Extract the [x, y] coordinate from the center of the cell holding the provided text.  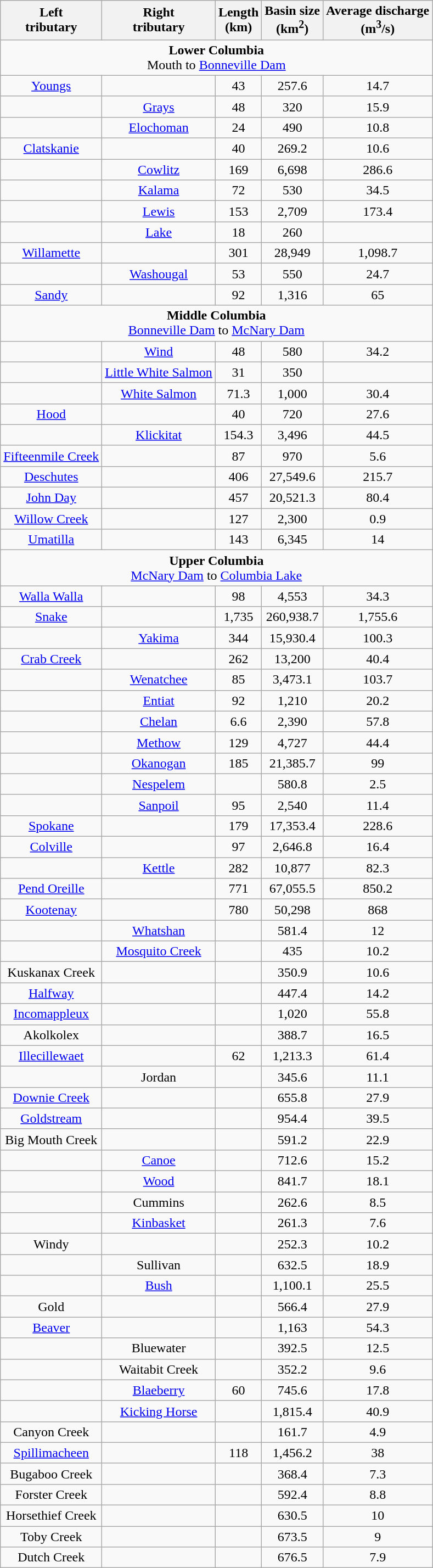
1,316 [293, 295]
2.5 [378, 784]
269.2 [293, 149]
Illecillewaet [52, 1056]
257.6 [293, 86]
Chelan [159, 721]
Waitabit Creek [159, 1369]
1,020 [293, 1014]
970 [293, 456]
780 [238, 910]
62 [238, 1056]
17,353.4 [293, 826]
591.2 [293, 1139]
252.3 [293, 1244]
262 [238, 659]
40.4 [378, 659]
Crab Creek [52, 659]
1,735 [238, 617]
350.9 [293, 972]
Sanpoil [159, 805]
350 [293, 372]
Spillimacheen [52, 1453]
392.5 [293, 1348]
129 [238, 742]
17.8 [378, 1390]
14.7 [378, 86]
18 [238, 232]
12.5 [378, 1348]
6,698 [293, 170]
60 [238, 1390]
Lake [159, 232]
Canoe [159, 1160]
34.5 [378, 191]
261.3 [293, 1223]
98 [238, 596]
95 [238, 805]
20.2 [378, 701]
Mosquito Creek [159, 951]
Hood [52, 414]
550 [293, 274]
Nespelem [159, 784]
2,709 [293, 211]
85 [238, 680]
154.3 [238, 435]
530 [293, 191]
39.5 [378, 1118]
Pend Oreille [52, 889]
8.8 [378, 1494]
632.5 [293, 1265]
406 [238, 477]
53 [238, 274]
228.6 [378, 826]
55.8 [378, 1014]
82.3 [378, 868]
580.8 [293, 784]
25.5 [378, 1286]
11.1 [378, 1077]
John Day [52, 498]
Gold [52, 1307]
100.3 [378, 638]
6.6 [238, 721]
7.6 [378, 1223]
673.5 [293, 1537]
Bush [159, 1286]
868 [378, 910]
103.7 [378, 680]
676.5 [293, 1558]
388.7 [293, 1035]
44.4 [378, 742]
771 [238, 889]
16.5 [378, 1035]
161.7 [293, 1432]
712.6 [293, 1160]
Elochoman [159, 127]
Akolkolex [52, 1035]
27.6 [378, 414]
Goldstream [52, 1118]
Sullivan [159, 1265]
65 [378, 295]
Horsethief Creek [52, 1516]
3,496 [293, 435]
143 [238, 540]
15.2 [378, 1160]
Beaver [52, 1328]
Colville [52, 847]
173.4 [378, 211]
38 [378, 1453]
Incomappleux [52, 1014]
655.8 [293, 1097]
2,300 [293, 519]
Umatilla [52, 540]
72 [238, 191]
1,000 [293, 393]
10 [378, 1516]
Length(km) [238, 20]
16.4 [378, 847]
61.4 [378, 1056]
Kettle [159, 868]
Big Mouth Creek [52, 1139]
14 [378, 540]
1,815.4 [293, 1411]
44.5 [378, 435]
13,200 [293, 659]
9 [378, 1537]
7.3 [378, 1474]
28,949 [293, 253]
Walla Walla [52, 596]
Kicking Horse [159, 1411]
7.9 [378, 1558]
344 [238, 638]
Whatshan [159, 931]
Spokane [52, 826]
1,163 [293, 1328]
20,521.3 [293, 498]
87 [238, 456]
50,298 [293, 910]
Cummins [159, 1202]
Wenatchee [159, 680]
12 [378, 931]
368.4 [293, 1474]
Willamette [52, 253]
80.4 [378, 498]
11.4 [378, 805]
Downie Creek [52, 1097]
447.4 [293, 993]
435 [293, 951]
3,473.1 [293, 680]
1,098.7 [378, 253]
18.9 [378, 1265]
Washougal [159, 274]
Kinbasket [159, 1223]
Sandy [52, 295]
720 [293, 414]
1,456.2 [293, 1453]
841.7 [293, 1181]
99 [378, 763]
5.6 [378, 456]
Kootenay [52, 910]
Clatskanie [52, 149]
2,540 [293, 805]
954.4 [293, 1118]
6,345 [293, 540]
8.5 [378, 1202]
Willow Creek [52, 519]
352.2 [293, 1369]
14.2 [378, 993]
10.8 [378, 127]
Average discharge(m3/s) [378, 20]
260,938.7 [293, 617]
Klickitat [159, 435]
Dutch Creek [52, 1558]
Deschutes [52, 477]
Bugaboo Creek [52, 1474]
4,553 [293, 596]
Yakima [159, 638]
27,549.6 [293, 477]
457 [238, 498]
Entiat [159, 701]
320 [293, 107]
Little White Salmon [159, 372]
Fifteenmile Creek [52, 456]
282 [238, 868]
97 [238, 847]
Basin size(km2) [293, 20]
10,877 [293, 868]
Cowlitz [159, 170]
850.2 [378, 889]
0.9 [378, 519]
215.7 [378, 477]
153 [238, 211]
54.3 [378, 1328]
30.4 [378, 393]
67,055.5 [293, 889]
490 [293, 127]
24.7 [378, 274]
18.1 [378, 1181]
43 [238, 86]
Lewis [159, 211]
262.6 [293, 1202]
566.4 [293, 1307]
1,100.1 [293, 1286]
Grays [159, 107]
34.3 [378, 596]
Righttributary [159, 20]
22.9 [378, 1139]
2,646.8 [293, 847]
745.6 [293, 1390]
Kalama [159, 191]
Forster Creek [52, 1494]
Halfway [52, 993]
21,385.7 [293, 763]
580 [293, 351]
185 [238, 763]
24 [238, 127]
Wind [159, 351]
169 [238, 170]
1,755.6 [378, 617]
31 [238, 372]
4.9 [378, 1432]
57.8 [378, 721]
Lefttributary [52, 20]
592.4 [293, 1494]
Okanogan [159, 763]
Middle ColumbiaBonneville Dam to McNary Dam [216, 323]
630.5 [293, 1516]
White Salmon [159, 393]
4,727 [293, 742]
286.6 [378, 170]
15.9 [378, 107]
Blaeberry [159, 1390]
1,213.3 [293, 1056]
Wood [159, 1181]
15,930.4 [293, 638]
Windy [52, 1244]
1,210 [293, 701]
260 [293, 232]
301 [238, 253]
Upper ColumbiaMcNary Dam to Columbia Lake [216, 568]
Snake [52, 617]
Kuskanax Creek [52, 972]
127 [238, 519]
2,390 [293, 721]
34.2 [378, 351]
179 [238, 826]
Canyon Creek [52, 1432]
Methow [159, 742]
Lower ColumbiaMouth to Bonneville Dam [216, 57]
345.6 [293, 1077]
118 [238, 1453]
581.4 [293, 931]
9.6 [378, 1369]
Jordan [159, 1077]
71.3 [238, 393]
Bluewater [159, 1348]
40.9 [378, 1411]
Youngs [52, 86]
Toby Creek [52, 1537]
